Identify which cell holds the provided text, then report its (x, y) central coordinate. 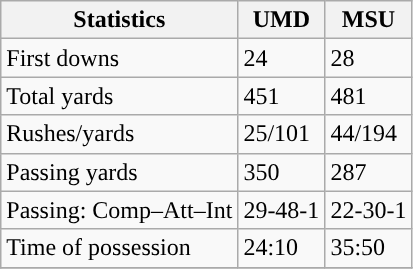
Rushes/yards (120, 134)
24:10 (282, 248)
MSU (368, 20)
287 (368, 172)
25/101 (282, 134)
Time of possession (120, 248)
24 (282, 58)
481 (368, 96)
451 (282, 96)
28 (368, 58)
29-48-1 (282, 210)
Passing: Comp–Att–Int (120, 210)
350 (282, 172)
Total yards (120, 96)
Statistics (120, 20)
22-30-1 (368, 210)
UMD (282, 20)
35:50 (368, 248)
Passing yards (120, 172)
44/194 (368, 134)
First downs (120, 58)
